Return the (x, y) coordinate for the center point of the cell that contains the specified text.  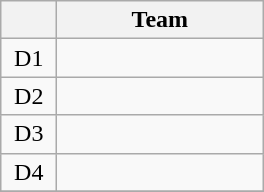
D1 (29, 58)
D4 (29, 172)
D3 (29, 134)
D2 (29, 96)
Team (160, 20)
